For the text-containing cell, return its midpoint in (X, Y) coordinate format. 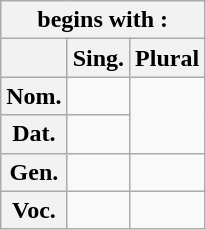
Gen. (34, 172)
Dat. (34, 134)
Plural (168, 58)
Nom. (34, 96)
Sing. (98, 58)
begins with : (103, 20)
Voc. (34, 210)
